Capture the cell that displays the provided text and extract its [X, Y] central coordinate. 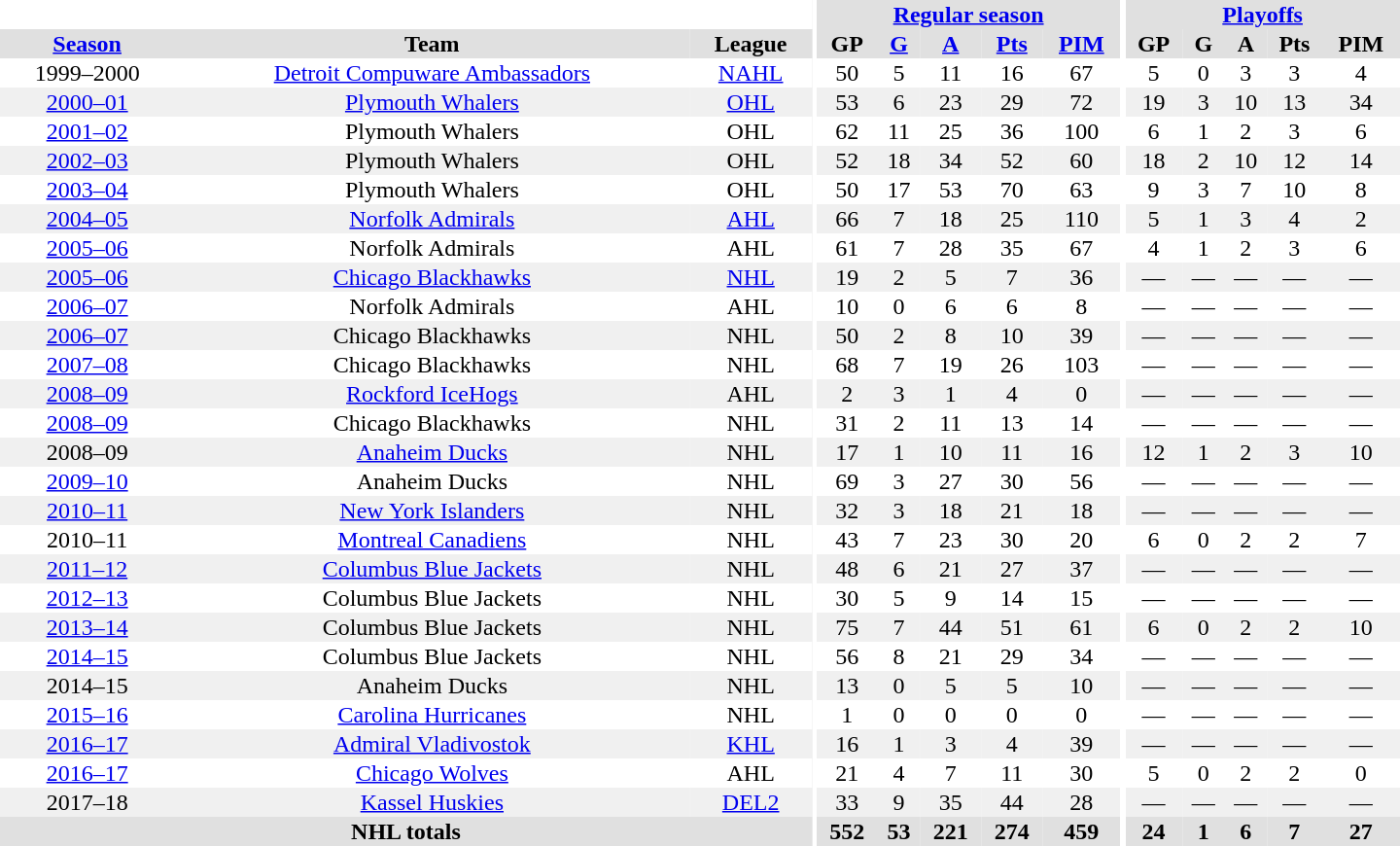
31 [848, 423]
2017–18 [87, 802]
37 [1081, 569]
20 [1081, 540]
43 [848, 540]
Team [432, 44]
2009–10 [87, 481]
Rockford IceHogs [432, 394]
72 [1081, 102]
2002–03 [87, 160]
2015–16 [87, 715]
League [751, 44]
2013–14 [87, 627]
2011–12 [87, 569]
15 [1081, 598]
Montreal Canadiens [432, 540]
DEL2 [751, 802]
2001–02 [87, 131]
2003–04 [87, 190]
62 [848, 131]
68 [848, 365]
63 [1081, 190]
70 [1011, 190]
Detroit Compuware Ambassadors [432, 73]
103 [1081, 365]
1999–2000 [87, 73]
221 [951, 831]
75 [848, 627]
552 [848, 831]
Admiral Vladivostok [432, 744]
24 [1153, 831]
New York Islanders [432, 511]
100 [1081, 131]
274 [1011, 831]
2000–01 [87, 102]
60 [1081, 160]
NAHL [751, 73]
2004–05 [87, 219]
69 [848, 481]
110 [1081, 219]
459 [1081, 831]
KHL [751, 744]
66 [848, 219]
Regular season [968, 15]
Kassel Huskies [432, 802]
Carolina Hurricanes [432, 715]
NHL totals [406, 831]
Chicago Wolves [432, 773]
2007–08 [87, 365]
48 [848, 569]
Season [87, 44]
Playoffs [1262, 15]
2012–13 [87, 598]
26 [1011, 365]
51 [1011, 627]
33 [848, 802]
32 [848, 511]
